Provide the [x, y] coordinate of the cell's center where the given text is located.  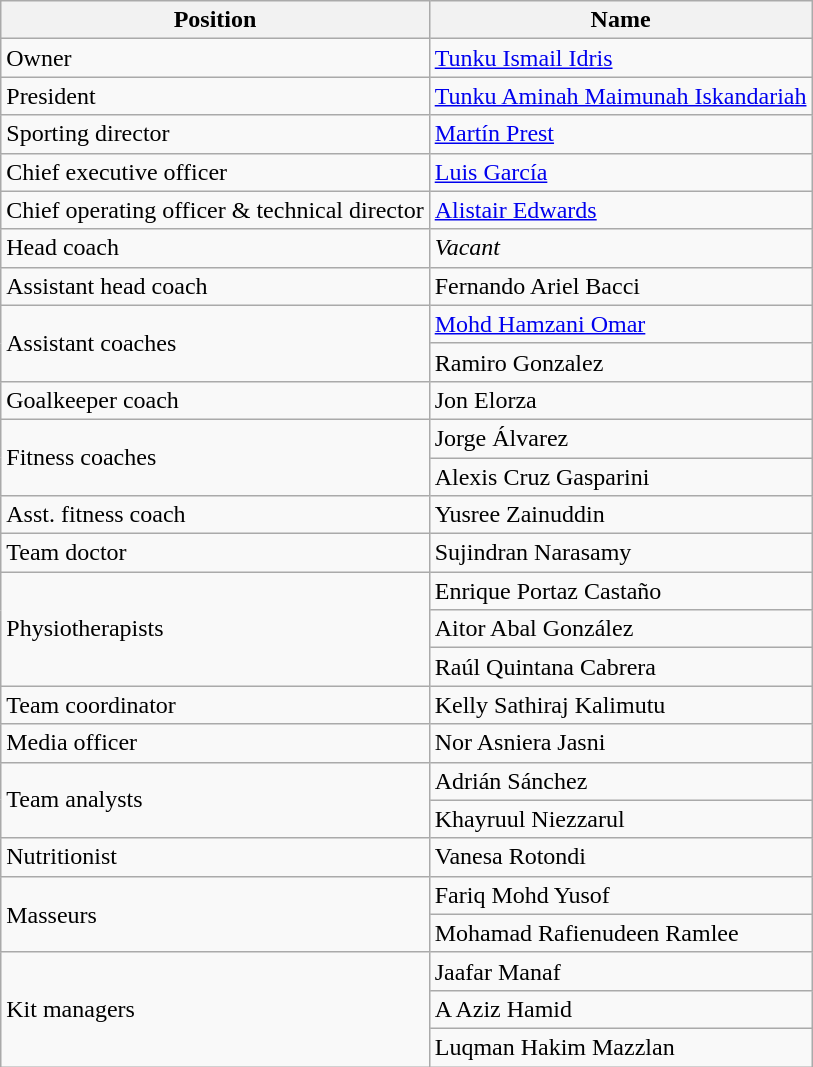
Tunku Aminah Maimunah Iskandariah [620, 96]
Sporting director [215, 134]
Yusree Zainuddin [620, 515]
Mohd Hamzani Omar [620, 324]
Jon Elorza [620, 400]
Physiotherapists [215, 629]
Fitness coaches [215, 457]
Vanesa Rotondi [620, 857]
Team coordinator [215, 705]
Enrique Portaz Castaño [620, 591]
Head coach [215, 248]
Nutritionist [215, 857]
Team analysts [215, 800]
Chief operating officer & technical director [215, 210]
Fariq Mohd Yusof [620, 895]
Jaafar Manaf [620, 971]
Team doctor [215, 553]
Ramiro Gonzalez [620, 362]
Kelly Sathiraj Kalimutu [620, 705]
Luqman Hakim Mazzlan [620, 1047]
A Aziz Hamid [620, 1009]
Masseurs [215, 914]
Jorge Álvarez [620, 438]
Nor Asniera Jasni [620, 743]
Alexis Cruz Gasparini [620, 477]
Vacant [620, 248]
Assistant head coach [215, 286]
Khayruul Niezzarul [620, 819]
Martín Prest [620, 134]
Aitor Abal González [620, 629]
Assistant coaches [215, 343]
Mohamad Rafienudeen Ramlee [620, 933]
Name [620, 20]
Luis García [620, 172]
President [215, 96]
Sujindran Narasamy [620, 553]
Kit managers [215, 1009]
Asst. fitness coach [215, 515]
Adrián Sánchez [620, 781]
Goalkeeper coach [215, 400]
Chief executive officer [215, 172]
Fernando Ariel Bacci [620, 286]
Tunku Ismail Idris [620, 58]
Position [215, 20]
Owner [215, 58]
Alistair Edwards [620, 210]
Media officer [215, 743]
Raúl Quintana Cabrera [620, 667]
